Determine the (x, y) coordinate at the center of the cell enclosing the given text.  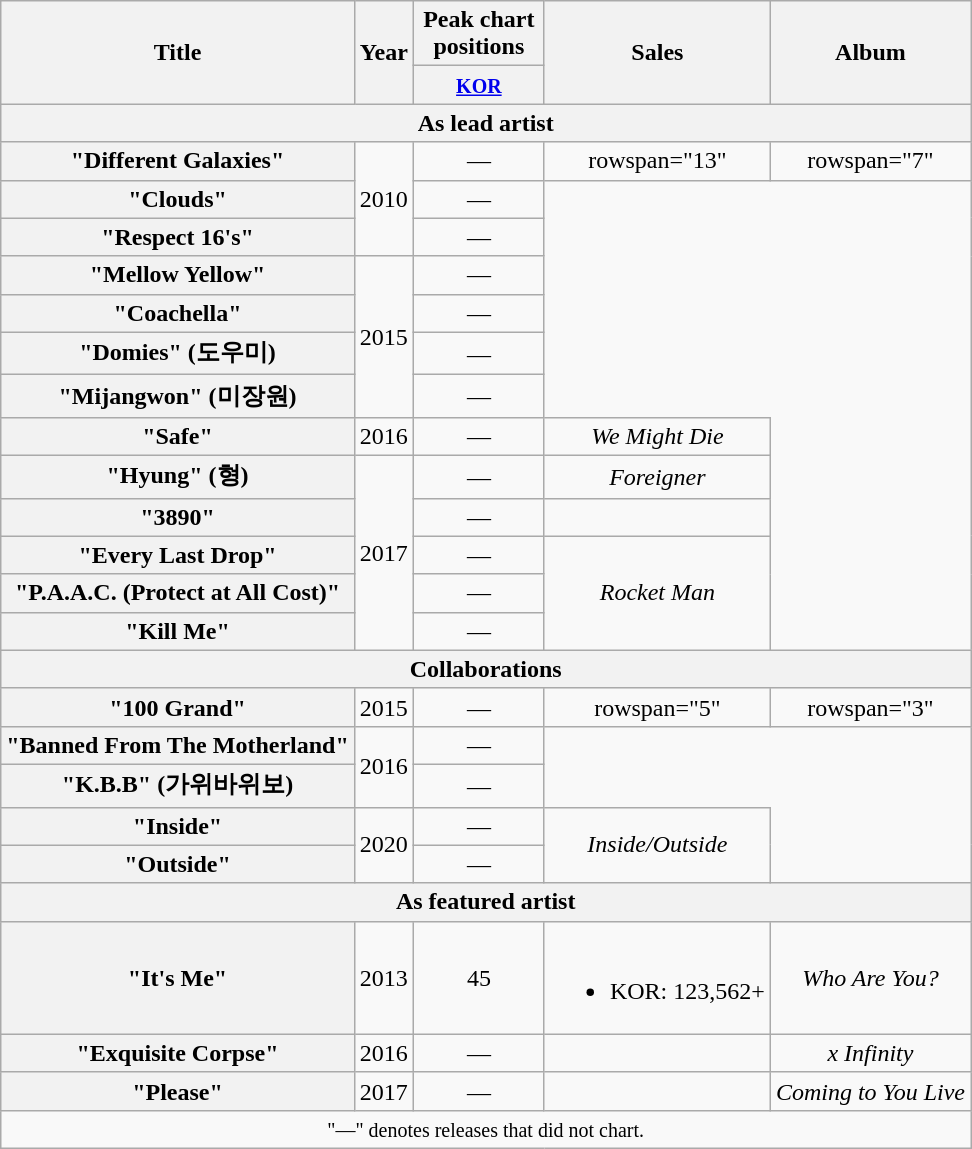
x Infinity (870, 1053)
"—" denotes releases that did not chart. (486, 1129)
2013 (384, 978)
KOR (478, 85)
"P.A.A.C. (Protect at All Cost)" (178, 593)
"Different Galaxies" (178, 161)
Foreigner (657, 476)
Collaborations (486, 669)
Who Are You? (870, 978)
As featured artist (486, 902)
"It's Me" (178, 978)
We Might Die (657, 436)
"Outside" (178, 864)
Inside/Outside (657, 845)
Title (178, 52)
"Safe" (178, 436)
Sales (657, 52)
rowspan="5" (657, 707)
Album (870, 52)
rowspan="13" (657, 161)
2010 (384, 199)
"Kill Me" (178, 631)
"Coachella" (178, 313)
"100 Grand" (178, 707)
Rocket Man (657, 593)
"Respect 16's" (178, 237)
"Clouds" (178, 199)
rowspan="7" (870, 161)
Coming to You Live (870, 1091)
"Banned From The Motherland" (178, 745)
"K.B.B" (가위바위보) (178, 786)
"Mellow Yellow" (178, 275)
KOR: 123,562+ (657, 978)
rowspan="3" (870, 707)
2020 (384, 845)
"Inside" (178, 826)
"Hyung" (형) (178, 476)
"Mijangwon" (미장원) (178, 396)
Year (384, 52)
"Please" (178, 1091)
"Domies" (도우미) (178, 354)
"Every Last Drop" (178, 555)
"Exquisite Corpse" (178, 1053)
As lead artist (486, 123)
Peak chart positions (478, 34)
"3890" (178, 517)
45 (478, 978)
